For the text-containing cell, return its midpoint in (x, y) coordinate format. 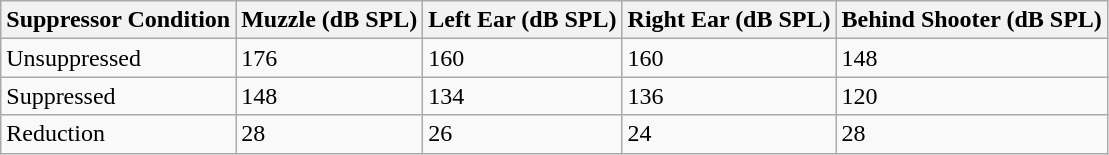
Right Ear (dB SPL) (729, 20)
26 (522, 134)
24 (729, 134)
Reduction (118, 134)
134 (522, 96)
Suppressor Condition (118, 20)
Left Ear (dB SPL) (522, 20)
Behind Shooter (dB SPL) (972, 20)
120 (972, 96)
Suppressed (118, 96)
Muzzle (dB SPL) (330, 20)
176 (330, 58)
Unsuppressed (118, 58)
136 (729, 96)
